Locate the cell with the specified text and output its (X, Y) center coordinate. 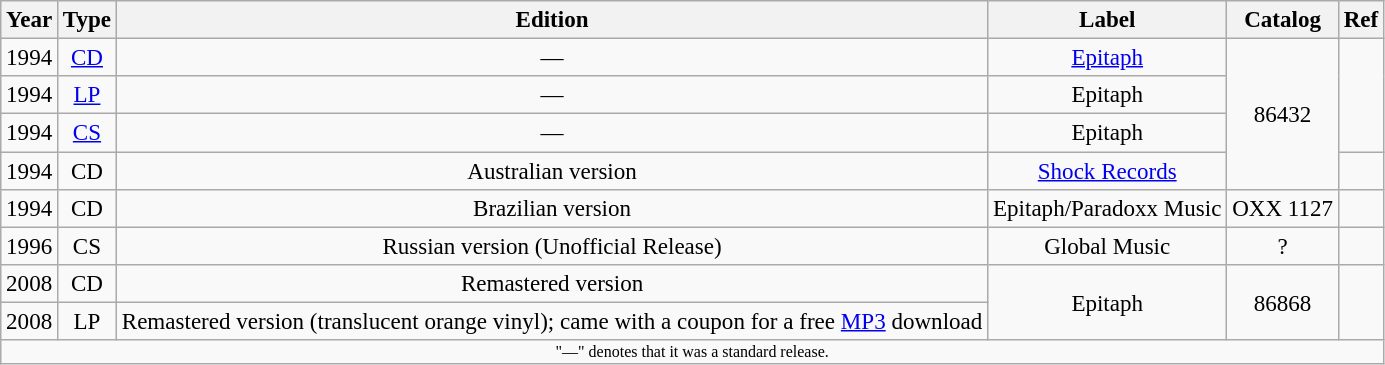
Shock Records (1108, 171)
OXX 1127 (1283, 208)
Epitaph/Paradoxx Music (1108, 208)
Type (88, 20)
Brazilian version (552, 208)
Year (30, 20)
"—" denotes that it was a standard release. (692, 352)
Edition (552, 20)
Russian version (Unofficial Release) (552, 246)
? (1283, 246)
Global Music (1108, 246)
Remastered version (552, 284)
Remastered version (translucent orange vinyl); came with a coupon for a free MP3 download (552, 321)
86868 (1283, 302)
Catalog (1283, 20)
1996 (30, 246)
Label (1108, 20)
86432 (1283, 114)
Ref (1360, 20)
Australian version (552, 171)
